From the cell containing the given text, extract its center point as [x, y] coordinate. 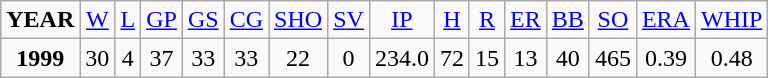
GP [162, 20]
GS [203, 20]
ERA [666, 20]
1999 [40, 58]
CG [246, 20]
SV [349, 20]
0.39 [666, 58]
465 [612, 58]
WHIP [731, 20]
SO [612, 20]
13 [526, 58]
SHO [298, 20]
L [128, 20]
YEAR [40, 20]
4 [128, 58]
R [486, 20]
W [98, 20]
37 [162, 58]
22 [298, 58]
30 [98, 58]
15 [486, 58]
ER [526, 20]
234.0 [402, 58]
40 [568, 58]
IP [402, 20]
BB [568, 20]
72 [452, 58]
0 [349, 58]
0.48 [731, 58]
H [452, 20]
